From the cell containing the given text, extract its center point as [x, y] coordinate. 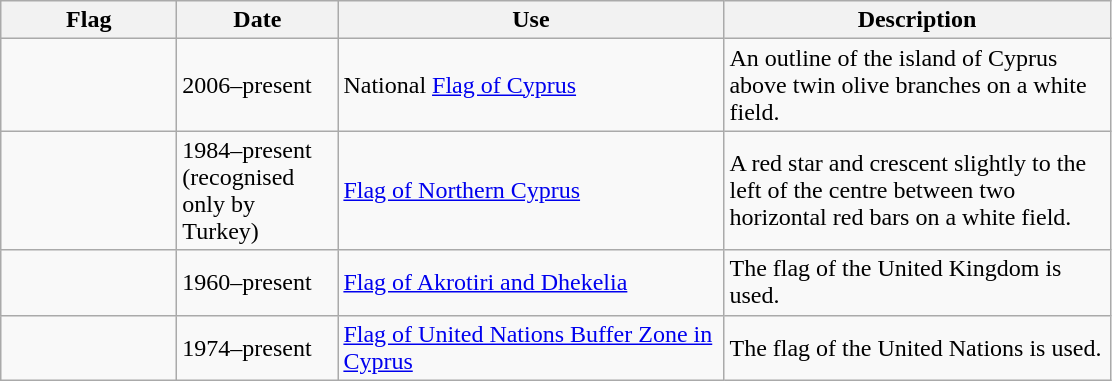
Flag of Northern Cyprus [531, 190]
Flag of Akrotiri and Dhekelia [531, 282]
Flag of United Nations Buffer Zone in Cyprus [531, 348]
1984–present (recognised only by Turkey) [258, 190]
Description [917, 20]
Use [531, 20]
National Flag of Cyprus [531, 85]
The flag of the United Nations is used. [917, 348]
2006–present [258, 85]
1974–present [258, 348]
The flag of the United Kingdom is used. [917, 282]
1960–present [258, 282]
Date [258, 20]
A red star and crescent slightly to the left of the centre between two horizontal red bars on a white field. [917, 190]
An outline of the island of Cyprus above twin olive branches on a white field. [917, 85]
Flag [89, 20]
